For the text-containing cell, return its midpoint in [x, y] coordinate format. 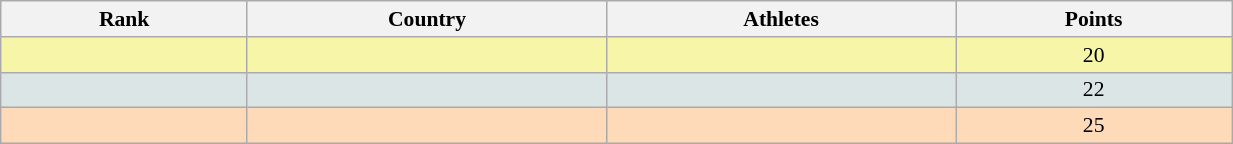
Country [426, 19]
Points [1094, 19]
Athletes [782, 19]
25 [1094, 126]
22 [1094, 90]
Rank [124, 19]
20 [1094, 55]
